Identify which cell holds the provided text, then report its (X, Y) central coordinate. 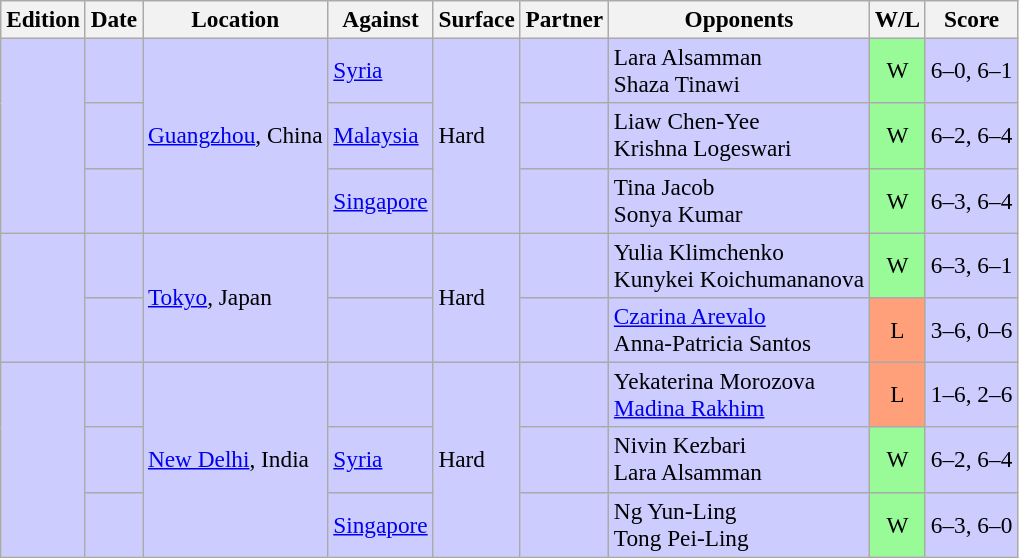
Yulia Klimchenko Kunykei Koichumananova (738, 264)
Surface (476, 19)
Tokyo, Japan (236, 297)
Czarina Arevalo Anna-Patricia Santos (738, 330)
6–0, 6–1 (971, 70)
6–3, 6–0 (971, 524)
Malaysia (380, 136)
1–6, 2–6 (971, 394)
Ng Yun-Ling Tong Pei-Ling (738, 524)
Date (114, 19)
New Delhi, India (236, 459)
6–3, 6–4 (971, 200)
Edition (44, 19)
Lara Alsamman Shaza Tinawi (738, 70)
Tina Jacob Sonya Kumar (738, 200)
6–3, 6–1 (971, 264)
Opponents (738, 19)
Liaw Chen-Yee Krishna Logeswari (738, 136)
Yekaterina Morozova Madina Rakhim (738, 394)
Guangzhou, China (236, 135)
Against (380, 19)
Nivin Kezbari Lara Alsamman (738, 460)
Score (971, 19)
Partner (564, 19)
3–6, 0–6 (971, 330)
Location (236, 19)
W/L (897, 19)
